Locate the cell with the specified text and output its [x, y] center coordinate. 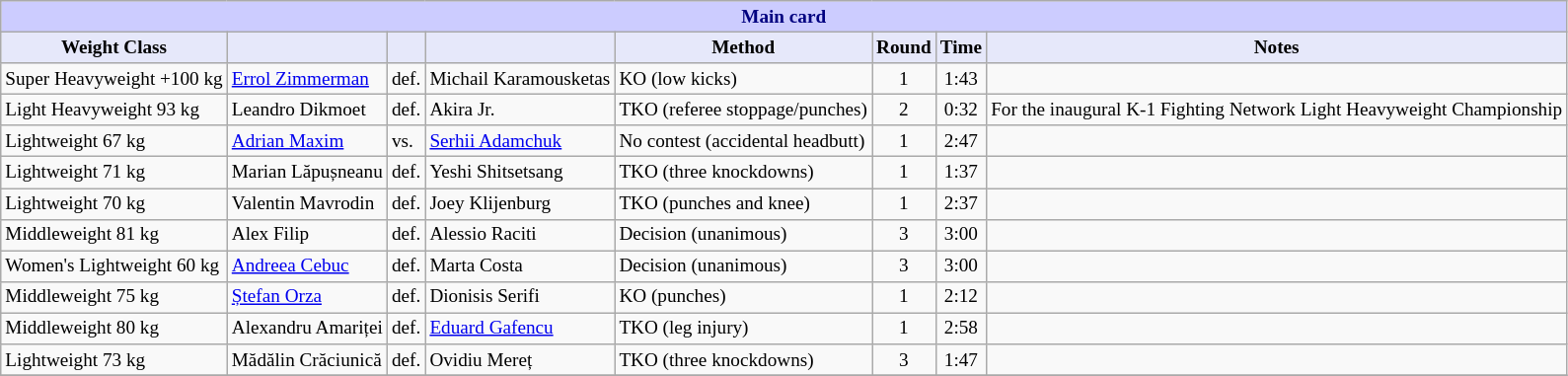
For the inaugural K-1 Fighting Network Light Heavyweight Championship [1277, 110]
Joey Klijenburg [520, 203]
Leandro Dikmoet [307, 110]
No contest (accidental headbutt) [744, 141]
2 [904, 110]
Mădălin Crăciunică [307, 360]
Marta Costa [520, 266]
Alessio Raciti [520, 235]
Alexandru Amariței [307, 329]
Eduard Gafencu [520, 329]
Andreea Cebuc [307, 266]
1:37 [961, 173]
Lightweight 70 kg [114, 203]
Yeshi Shitsetsang [520, 173]
Errol Zimmerman [307, 79]
TKO (punches and knee) [744, 203]
2:37 [961, 203]
Time [961, 47]
Adrian Maxim [307, 141]
Method [744, 47]
Super Heavyweight +100 kg [114, 79]
Light Heavyweight 93 kg [114, 110]
2:47 [961, 141]
Weight Class [114, 47]
Valentin Mavrodin [307, 203]
Lightweight 71 kg [114, 173]
Middleweight 75 kg [114, 297]
vs. [406, 141]
1:43 [961, 79]
TKO (referee stoppage/punches) [744, 110]
Marian Lăpușneanu [307, 173]
Notes [1277, 47]
0:32 [961, 110]
Ovidiu Mereț [520, 360]
Lightweight 67 kg [114, 141]
2:12 [961, 297]
Akira Jr. [520, 110]
Alex Filip [307, 235]
Main card [784, 17]
KO (low kicks) [744, 79]
KO (punches) [744, 297]
Serhii Adamchuk [520, 141]
2:58 [961, 329]
Ștefan Orza [307, 297]
1:47 [961, 360]
Michail Karamousketas [520, 79]
Women's Lightweight 60 kg [114, 266]
Lightweight 73 kg [114, 360]
Dionisis Serifi [520, 297]
TKO (leg injury) [744, 329]
Round [904, 47]
Middleweight 81 kg [114, 235]
Middleweight 80 kg [114, 329]
